Output the (X, Y) coordinate of the center of the cell containing the given text.  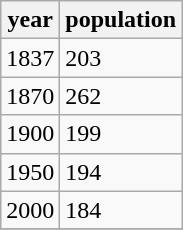
203 (121, 58)
199 (121, 134)
184 (121, 210)
1950 (30, 172)
1870 (30, 96)
1837 (30, 58)
population (121, 20)
1900 (30, 134)
2000 (30, 210)
year (30, 20)
262 (121, 96)
194 (121, 172)
